Determine the [X, Y] coordinate at the center of the cell enclosing the given text.  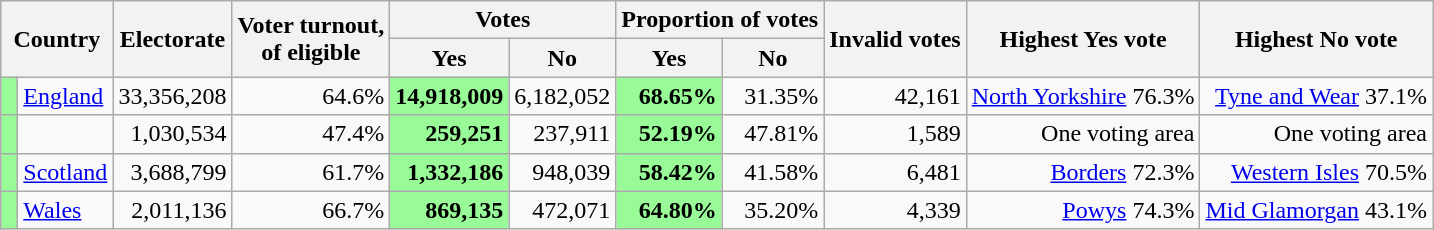
Powys 74.3% [1083, 210]
64.80% [669, 210]
Scotland [66, 172]
42,161 [895, 96]
61.7% [311, 172]
Mid Glamorgan 43.1% [1316, 210]
58.42% [669, 172]
47.4% [311, 134]
6,182,052 [562, 96]
England [66, 96]
472,071 [562, 210]
35.20% [773, 210]
948,039 [562, 172]
Borders 72.3% [1083, 172]
Highest No vote [1316, 39]
Voter turnout, of eligible [311, 39]
North Yorkshire 76.3% [1083, 96]
Proportion of votes [720, 20]
Electorate [172, 39]
6,481 [895, 172]
4,339 [895, 210]
64.6% [311, 96]
Highest Yes vote [1083, 39]
Western Isles 70.5% [1316, 172]
3,688,799 [172, 172]
52.19% [669, 134]
1,030,534 [172, 134]
Votes [503, 20]
66.7% [311, 210]
41.58% [773, 172]
Tyne and Wear 37.1% [1316, 96]
1,589 [895, 134]
2,011,136 [172, 210]
47.81% [773, 134]
869,135 [450, 210]
1,332,186 [450, 172]
Wales [66, 210]
14,918,009 [450, 96]
33,356,208 [172, 96]
Invalid votes [895, 39]
68.65% [669, 96]
237,911 [562, 134]
31.35% [773, 96]
259,251 [450, 134]
Country [57, 39]
